Return [X, Y] of the center of cell containing provided text 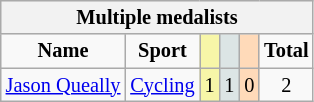
Total [286, 51]
Multiple medalists [158, 17]
2 [286, 85]
Name [64, 51]
Sport [162, 51]
Jason Queally [64, 85]
0 [249, 85]
Cycling [162, 85]
